Find where the given text appears and provide that cell's center as (X, Y) coordinate. 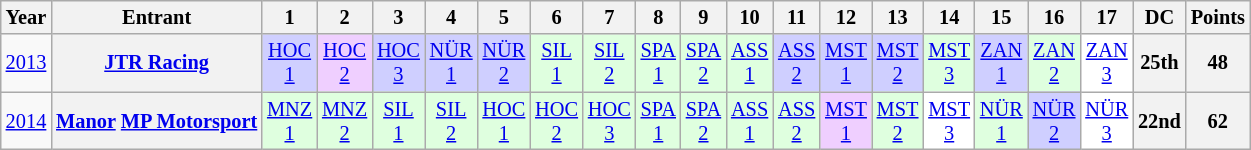
Year (26, 17)
ZAN2 (1054, 63)
2014 (26, 121)
Manor MP Motorsport (156, 121)
2013 (26, 63)
16 (1054, 17)
12 (846, 17)
ZAN3 (1106, 63)
14 (949, 17)
11 (796, 17)
JTR Racing (156, 63)
MNZ1 (290, 121)
5 (504, 17)
15 (1002, 17)
62 (1218, 121)
ZAN1 (1002, 63)
MNZ2 (344, 121)
17 (1106, 17)
Entrant (156, 17)
22nd (1160, 121)
8 (658, 17)
3 (398, 17)
9 (704, 17)
7 (610, 17)
10 (750, 17)
4 (452, 17)
1 (290, 17)
2 (344, 17)
6 (556, 17)
25th (1160, 63)
48 (1218, 63)
13 (898, 17)
DC (1160, 17)
Points (1218, 17)
NÜR3 (1106, 121)
